Find where the given text appears and provide that cell's center as [x, y] coordinate. 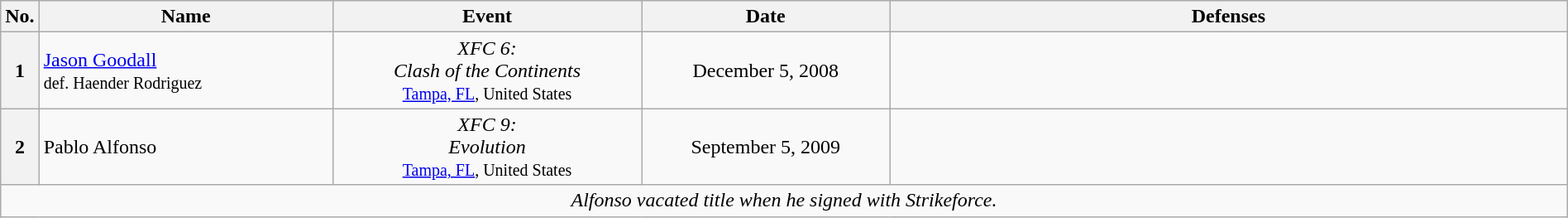
2 [20, 147]
No. [20, 17]
XFC 9:EvolutionTampa, FL, United States [487, 147]
1 [20, 70]
December 5, 2008 [766, 70]
Jason Goodalldef. Haender Rodriguez [185, 70]
Date [766, 17]
Name [185, 17]
Pablo Alfonso [185, 147]
Defenses [1229, 17]
XFC 6:Clash of the ContinentsTampa, FL, United States [487, 70]
Alfonso vacated title when he signed with Strikeforce. [784, 201]
September 5, 2009 [766, 147]
Event [487, 17]
